Identify which cell holds the provided text, then report its [x, y] central coordinate. 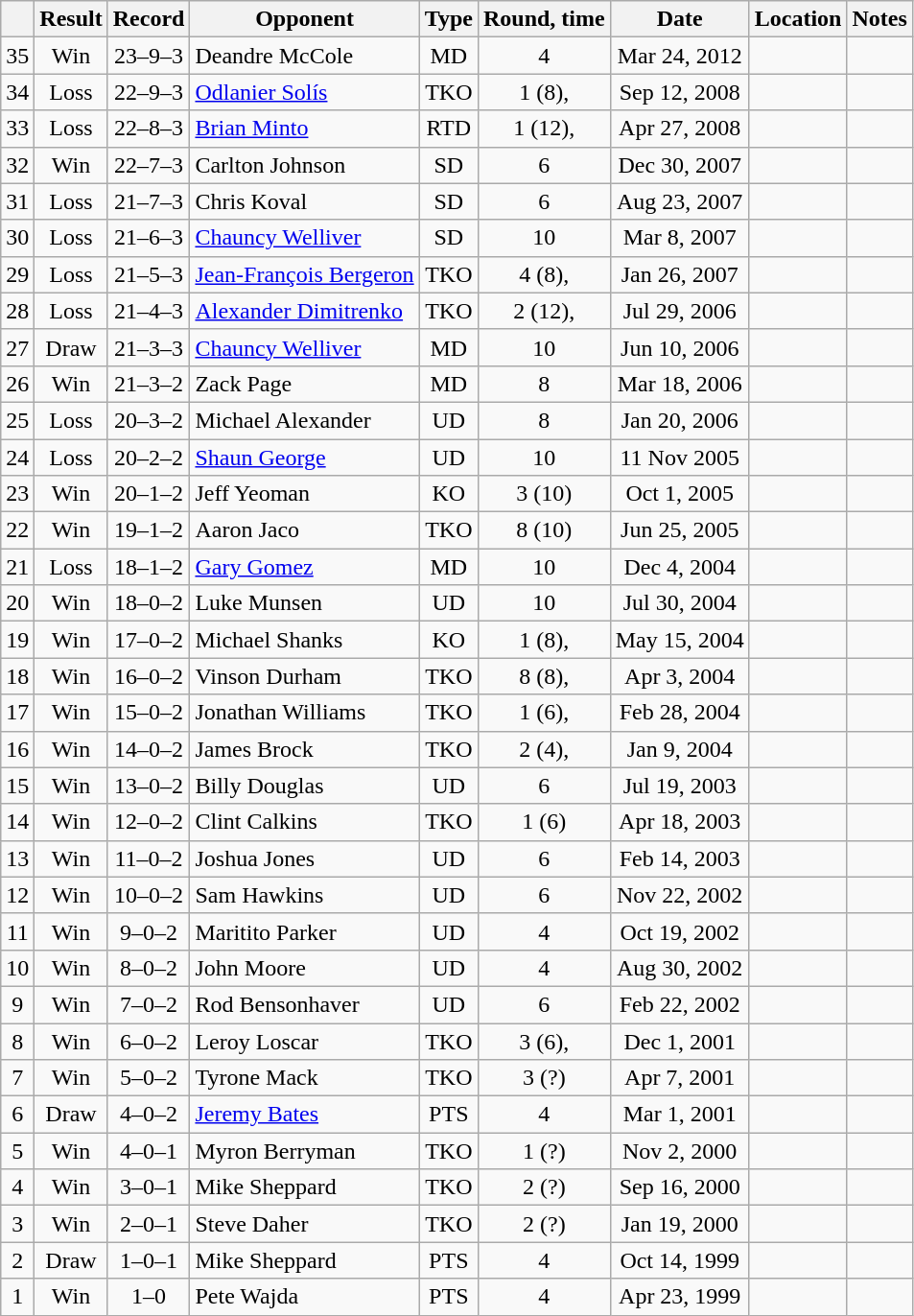
Apr 27, 2008 [679, 129]
3 (?) [544, 1078]
Aaron Jaco [305, 530]
Mar 1, 2001 [679, 1115]
5 [17, 1151]
9 [17, 1004]
21 [17, 567]
1 (6), [544, 713]
14 [17, 822]
21–4–3 [149, 311]
Jul 29, 2006 [679, 311]
Jun 10, 2006 [679, 347]
Rod Bensonhaver [305, 1004]
3 (6), [544, 1041]
2 (12), [544, 311]
14–0–2 [149, 749]
6–0–2 [149, 1041]
18–1–2 [149, 567]
7 [17, 1078]
22–9–3 [149, 92]
13 [17, 858]
John Moore [305, 968]
Leroy Loscar [305, 1041]
2 (4), [544, 749]
2 [17, 1260]
21–7–3 [149, 201]
Michael Alexander [305, 420]
3 (10) [544, 494]
Jeff Yeoman [305, 494]
Alexander Dimitrenko [305, 311]
30 [17, 238]
24 [17, 458]
20–3–2 [149, 420]
Nov 22, 2002 [679, 895]
4–0–2 [149, 1115]
21–6–3 [149, 238]
Luke Munsen [305, 603]
26 [17, 384]
5–0–2 [149, 1078]
20 [17, 603]
Oct 14, 1999 [679, 1260]
Jun 25, 2005 [679, 530]
Aug 23, 2007 [679, 201]
3–0–1 [149, 1187]
17–0–2 [149, 640]
12 [17, 895]
19–1–2 [149, 530]
18–0–2 [149, 603]
Jul 30, 2004 [679, 603]
7–0–2 [149, 1004]
Myron Berryman [305, 1151]
Feb 22, 2002 [679, 1004]
Deandre McCole [305, 56]
1–0 [149, 1297]
Billy Douglas [305, 786]
Nov 2, 2000 [679, 1151]
1 (12), [544, 129]
Jean-François Bergeron [305, 274]
Location [798, 19]
10–0–2 [149, 895]
20–2–2 [149, 458]
Apr 3, 2004 [679, 676]
Vinson Durham [305, 676]
2–0–1 [149, 1224]
Apr 18, 2003 [679, 822]
9–0–2 [149, 931]
Sep 16, 2000 [679, 1187]
Pete Wajda [305, 1297]
Type [449, 19]
8–0–2 [149, 968]
Mar 24, 2012 [679, 56]
Apr 7, 2001 [679, 1078]
Jan 19, 2000 [679, 1224]
Jeremy Bates [305, 1115]
Jonathan Williams [305, 713]
Oct 1, 2005 [679, 494]
17 [17, 713]
11 [17, 931]
1 (6) [544, 822]
Jan 20, 2006 [679, 420]
Michael Shanks [305, 640]
Clint Calkins [305, 822]
34 [17, 92]
16–0–2 [149, 676]
16 [17, 749]
Sep 12, 2008 [679, 92]
Joshua Jones [305, 858]
28 [17, 311]
Round, time [544, 19]
22 [17, 530]
Brian Minto [305, 129]
Jan 9, 2004 [679, 749]
Aug 30, 2002 [679, 968]
James Brock [305, 749]
8 (8), [544, 676]
Carlton Johnson [305, 165]
Mar 8, 2007 [679, 238]
29 [17, 274]
1 [17, 1297]
Result [71, 19]
Odlanier Solís [305, 92]
33 [17, 129]
15 [17, 786]
23–9–3 [149, 56]
22–7–3 [149, 165]
Tyrone Mack [305, 1078]
18 [17, 676]
Record [149, 19]
Dec 30, 2007 [679, 165]
Mar 18, 2006 [679, 384]
21–3–3 [149, 347]
27 [17, 347]
20–1–2 [149, 494]
13–0–2 [149, 786]
19 [17, 640]
Gary Gomez [305, 567]
11–0–2 [149, 858]
Feb 14, 2003 [679, 858]
Maritito Parker [305, 931]
22–8–3 [149, 129]
Shaun George [305, 458]
23 [17, 494]
31 [17, 201]
1–0–1 [149, 1260]
Jan 26, 2007 [679, 274]
Steve Daher [305, 1224]
11 Nov 2005 [679, 458]
May 15, 2004 [679, 640]
12–0–2 [149, 822]
RTD [449, 129]
Notes [879, 19]
Chris Koval [305, 201]
Dec 1, 2001 [679, 1041]
Oct 19, 2002 [679, 931]
8 (10) [544, 530]
Apr 23, 1999 [679, 1297]
Sam Hawkins [305, 895]
15–0–2 [149, 713]
Jul 19, 2003 [679, 786]
4–0–1 [149, 1151]
21–5–3 [149, 274]
35 [17, 56]
25 [17, 420]
Dec 4, 2004 [679, 567]
3 [17, 1224]
Zack Page [305, 384]
Opponent [305, 19]
21–3–2 [149, 384]
32 [17, 165]
Feb 28, 2004 [679, 713]
Date [679, 19]
4 (8), [544, 274]
1 (?) [544, 1151]
